Provide the [X, Y] coordinate of the cell's center where the given text is located.  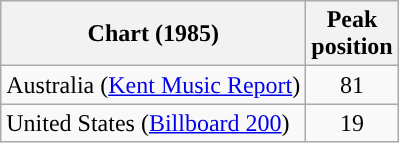
United States (Billboard 200) [154, 123]
19 [352, 123]
81 [352, 85]
Australia (Kent Music Report) [154, 85]
Peakposition [352, 34]
Chart (1985) [154, 34]
